Return (x, y) of the center of cell containing provided text 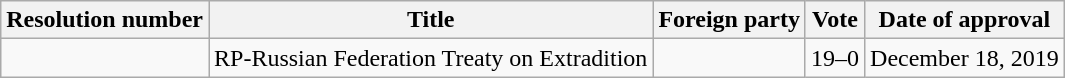
RP-Russian Federation Treaty on Extradition (430, 58)
Resolution number (105, 20)
Vote (834, 20)
Title (430, 20)
Foreign party (730, 20)
Date of approval (965, 20)
19–0 (834, 58)
December 18, 2019 (965, 58)
